Provide the [X, Y] coordinate of the cell's center where the given text is located.  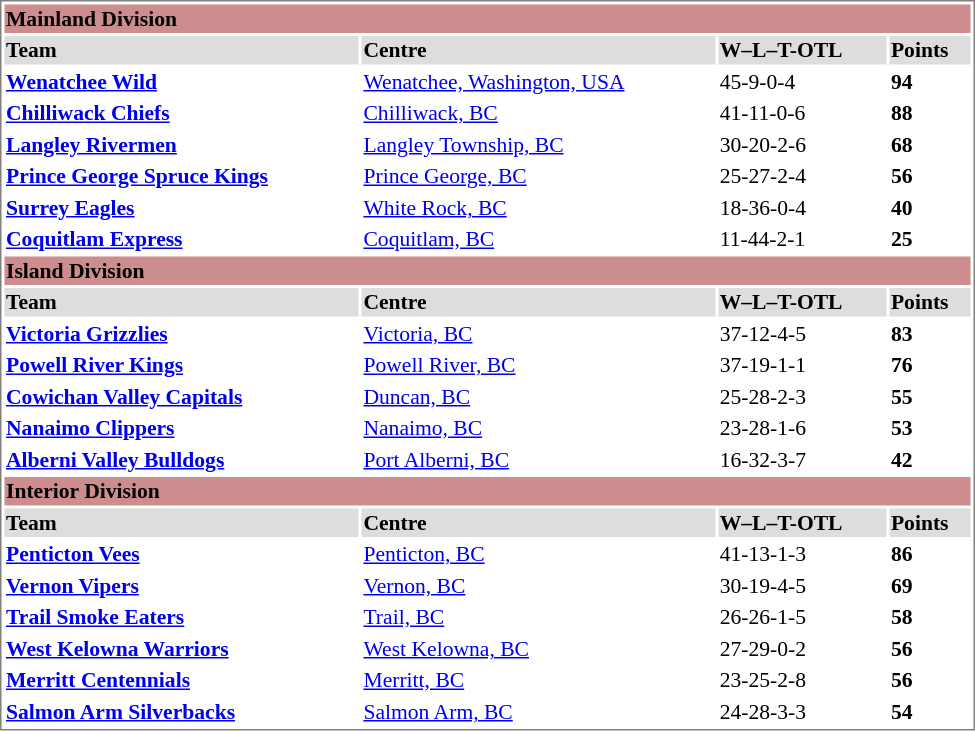
54 [930, 712]
Interior Division [487, 491]
Prince George Spruce Kings [181, 176]
Langley Township, BC [538, 144]
16-32-3-7 [802, 460]
Surrey Eagles [181, 208]
Prince George, BC [538, 176]
West Kelowna Warriors [181, 648]
Wenatchee, Washington, USA [538, 82]
White Rock, BC [538, 208]
Port Alberni, BC [538, 460]
Cowichan Valley Capitals [181, 396]
Salmon Arm, BC [538, 712]
40 [930, 208]
Nanaimo Clippers [181, 428]
23-28-1-6 [802, 428]
68 [930, 144]
30-20-2-6 [802, 144]
Wenatchee Wild [181, 82]
Trail, BC [538, 617]
Island Division [487, 270]
27-29-0-2 [802, 648]
Penticton Vees [181, 554]
Vernon Vipers [181, 586]
Duncan, BC [538, 396]
Chilliwack, BC [538, 113]
Powell River Kings [181, 365]
42 [930, 460]
Alberni Valley Bulldogs [181, 460]
53 [930, 428]
18-36-0-4 [802, 208]
25-27-2-4 [802, 176]
Victoria Grizzlies [181, 334]
Mainland Division [487, 18]
Penticton, BC [538, 554]
Merritt, BC [538, 680]
26-26-1-5 [802, 617]
55 [930, 396]
24-28-3-3 [802, 712]
Merritt Centennials [181, 680]
58 [930, 617]
23-25-2-8 [802, 680]
30-19-4-5 [802, 586]
Coquitlam Express [181, 239]
94 [930, 82]
Trail Smoke Eaters [181, 617]
83 [930, 334]
41-11-0-6 [802, 113]
41-13-1-3 [802, 554]
76 [930, 365]
Nanaimo, BC [538, 428]
Langley Rivermen [181, 144]
West Kelowna, BC [538, 648]
Salmon Arm Silverbacks [181, 712]
88 [930, 113]
Coquitlam, BC [538, 239]
69 [930, 586]
45-9-0-4 [802, 82]
86 [930, 554]
37-19-1-1 [802, 365]
Victoria, BC [538, 334]
11-44-2-1 [802, 239]
37-12-4-5 [802, 334]
25 [930, 239]
Powell River, BC [538, 365]
25-28-2-3 [802, 396]
Vernon, BC [538, 586]
Chilliwack Chiefs [181, 113]
